For the text-containing cell, return its midpoint in (X, Y) coordinate format. 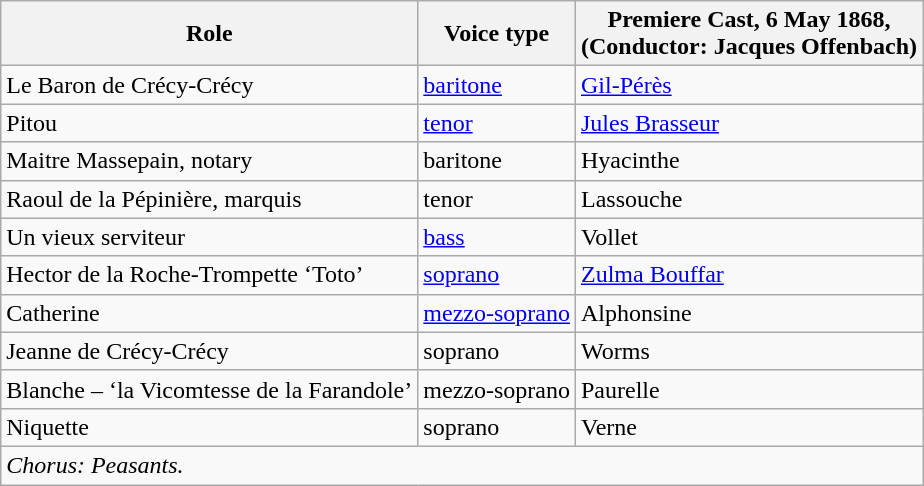
Chorus: Peasants. (462, 465)
Role (210, 34)
Jeanne de Crécy-Crécy (210, 351)
Voice type (497, 34)
Hyacinthe (748, 161)
Verne (748, 427)
Zulma Bouffar (748, 275)
Hector de la Roche-Trompette ‘Toto’ (210, 275)
Premiere Cast, 6 May 1868,(Conductor: Jacques Offenbach) (748, 34)
Maitre Massepain, notary (210, 161)
Catherine (210, 313)
Jules Brasseur (748, 123)
Vollet (748, 237)
Pitou (210, 123)
Blanche – ‘la Vicomtesse de la Farandole’ (210, 389)
Niquette (210, 427)
Worms (748, 351)
Paurelle (748, 389)
Un vieux serviteur (210, 237)
Gil-Pérès (748, 85)
Lassouche (748, 199)
Le Baron de Crécy-Crécy (210, 85)
bass (497, 237)
Raoul de la Pépinière, marquis (210, 199)
Alphonsine (748, 313)
